Pinpoint the cell where the given text exists, returning its (X, Y) midpoint coordinate. 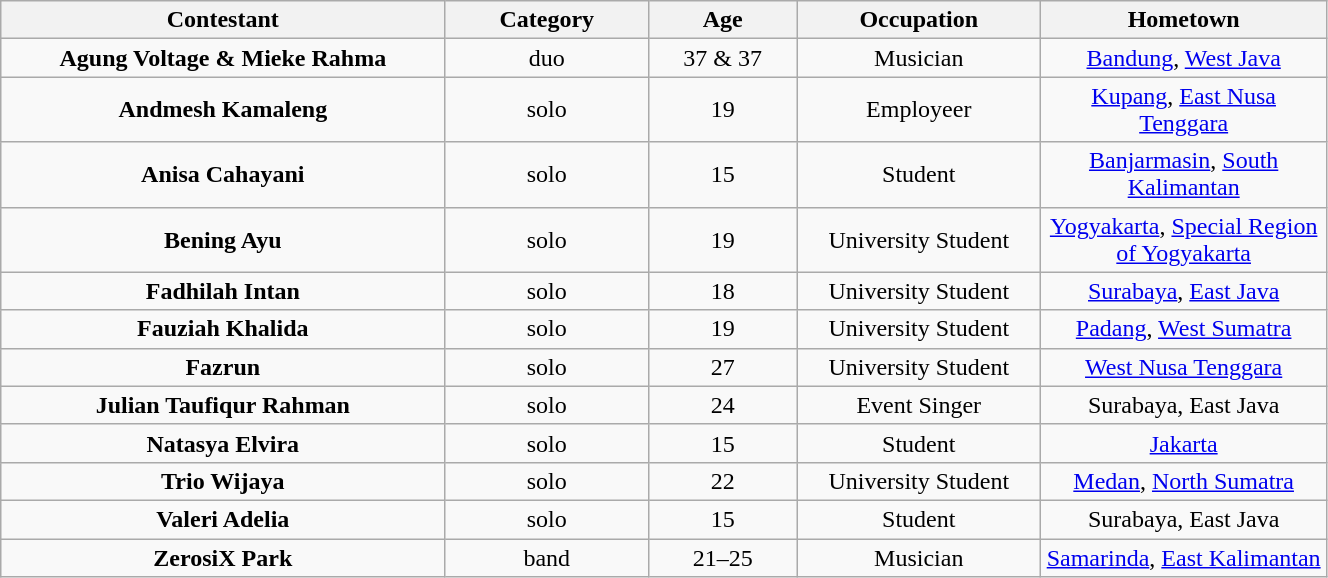
21–25 (723, 557)
Occupation (919, 20)
Valeri Adelia (223, 519)
Event Singer (919, 405)
ZerosiX Park (223, 557)
Hometown (1184, 20)
Natasya Elvira (223, 443)
Fadhilah Intan (223, 291)
Yogyakarta, Special Region of Yogyakarta (1184, 240)
Padang, West Sumatra (1184, 329)
37 & 37 (723, 58)
Employeer (919, 110)
22 (723, 481)
Jakarta (1184, 443)
Category (547, 20)
Julian Taufiqur Rahman (223, 405)
Samarinda, East Kalimantan (1184, 557)
Agung Voltage & Mieke Rahma (223, 58)
Fauziah Khalida (223, 329)
Fazrun (223, 367)
Andmesh Kamaleng (223, 110)
24 (723, 405)
West Nusa Tenggara (1184, 367)
Banjarmasin, South Kalimantan (1184, 174)
Anisa Cahayani (223, 174)
duo (547, 58)
band (547, 557)
18 (723, 291)
27 (723, 367)
Kupang, East Nusa Tenggara (1184, 110)
Age (723, 20)
Bandung, West Java (1184, 58)
Trio Wijaya (223, 481)
Contestant (223, 20)
Bening Ayu (223, 240)
Medan, North Sumatra (1184, 481)
